Scan for the cell matching the given text and deliver its (X, Y) coordinate at center. 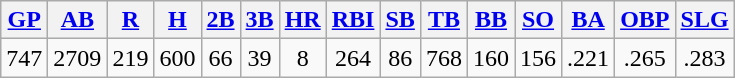
8 (302, 58)
600 (178, 58)
2B (220, 20)
3B (260, 20)
AB (78, 20)
BA (588, 20)
RBI (353, 20)
747 (24, 58)
768 (444, 58)
39 (260, 58)
SO (538, 20)
H (178, 20)
HR (302, 20)
86 (400, 58)
.221 (588, 58)
2709 (78, 58)
156 (538, 58)
SLG (704, 20)
.283 (704, 58)
OBP (645, 20)
66 (220, 58)
SB (400, 20)
GP (24, 20)
160 (490, 58)
264 (353, 58)
R (130, 20)
BB (490, 20)
219 (130, 58)
.265 (645, 58)
TB (444, 20)
